Identify which cell holds the provided text, then report its (x, y) central coordinate. 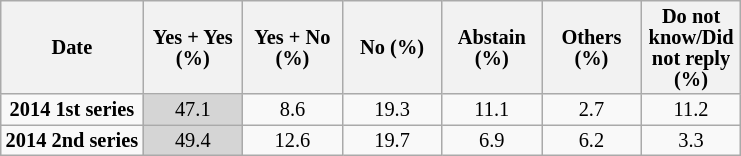
Abstain (%) (492, 47)
49.4 (193, 140)
No (%) (392, 47)
Date (72, 47)
12.6 (293, 140)
Do not know/Did not reply (%) (691, 47)
3.3 (691, 140)
2.7 (592, 110)
6.2 (592, 140)
47.1 (193, 110)
19.7 (392, 140)
Yes + No (%) (293, 47)
2014 2nd series (72, 140)
Yes + Yes (%) (193, 47)
Others (%) (592, 47)
11.2 (691, 110)
6.9 (492, 140)
8.6 (293, 110)
11.1 (492, 110)
2014 1st series (72, 110)
19.3 (392, 110)
